Return the [x, y] coordinate for the center point of the cell that contains the specified text.  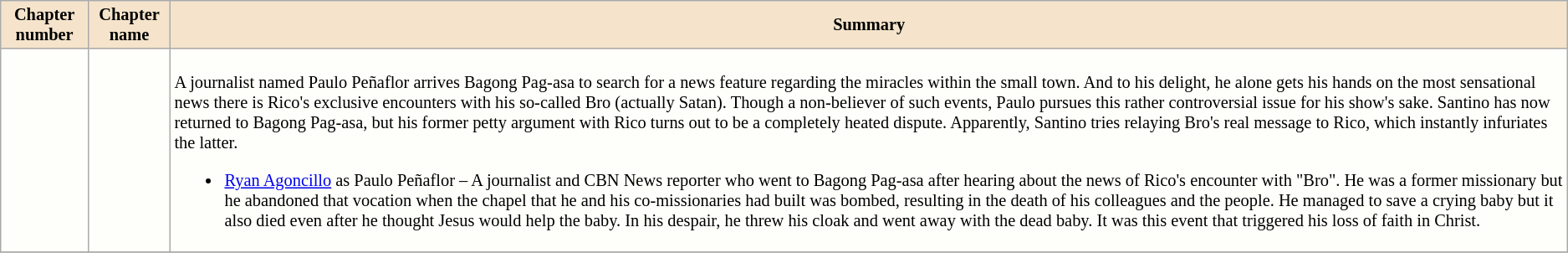
Chapter number [45, 24]
Summary [870, 24]
Chapter name [130, 24]
